Extract the (X, Y) coordinate from the center of the cell holding the provided text.  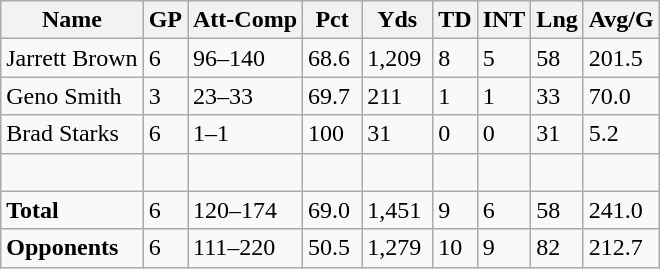
Yds (398, 20)
82 (557, 248)
23–33 (246, 96)
212.7 (621, 248)
111–220 (246, 248)
1,451 (398, 210)
Total (72, 210)
69.7 (332, 96)
1,279 (398, 248)
201.5 (621, 58)
1,209 (398, 58)
68.6 (332, 58)
Pct (332, 20)
Opponents (72, 248)
Brad Starks (72, 134)
50.5 (332, 248)
Att-Comp (246, 20)
5 (504, 58)
3 (165, 96)
241.0 (621, 210)
211 (398, 96)
8 (455, 58)
120–174 (246, 210)
Geno Smith (72, 96)
69.0 (332, 210)
1–1 (246, 134)
Name (72, 20)
INT (504, 20)
Jarrett Brown (72, 58)
96–140 (246, 58)
5.2 (621, 134)
33 (557, 96)
Lng (557, 20)
70.0 (621, 96)
GP (165, 20)
Avg/G (621, 20)
TD (455, 20)
10 (455, 248)
100 (332, 134)
